Find where the given text appears and provide that cell's center as (X, Y) coordinate. 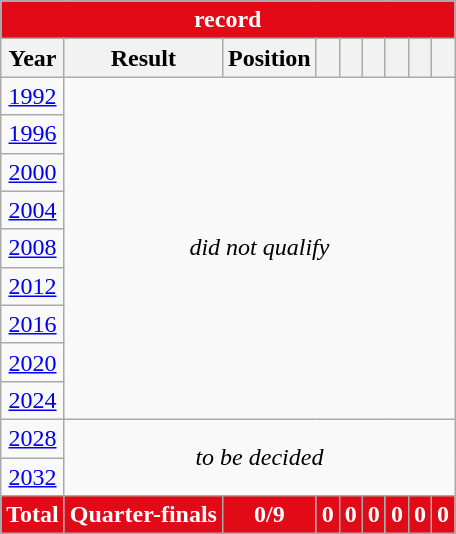
2016 (33, 324)
2028 (33, 438)
2004 (33, 210)
Total (33, 515)
Quarter-finals (143, 515)
2024 (33, 400)
to be decided (259, 457)
2032 (33, 477)
Position (269, 58)
1992 (33, 96)
Year (33, 58)
0/9 (269, 515)
did not qualify (259, 248)
Result (143, 58)
2020 (33, 362)
1996 (33, 134)
2012 (33, 286)
2000 (33, 172)
record (228, 20)
2008 (33, 248)
